Capture the cell that displays the provided text and extract its (x, y) central coordinate. 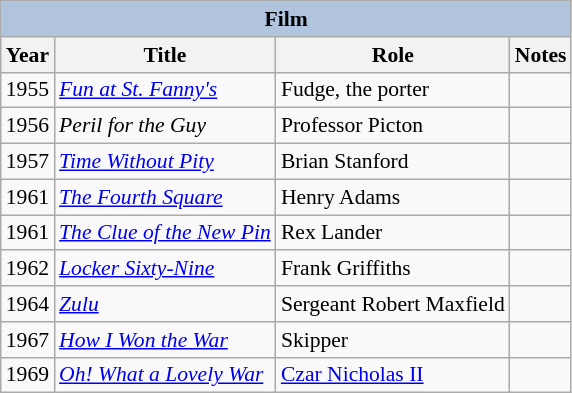
Skipper (393, 340)
Henry Adams (393, 197)
1956 (28, 126)
How I Won the War (165, 340)
Fudge, the porter (393, 90)
Peril for the Guy (165, 126)
Oh! What a Lovely War (165, 375)
Zulu (165, 304)
1962 (28, 269)
Film (286, 19)
Year (28, 55)
Notes (541, 55)
Time Without Pity (165, 162)
Role (393, 55)
Frank Griffiths (393, 269)
Brian Stanford (393, 162)
1957 (28, 162)
Title (165, 55)
1964 (28, 304)
Rex Lander (393, 233)
1967 (28, 340)
The Fourth Square (165, 197)
Sergeant Robert Maxfield (393, 304)
Fun at St. Fanny's (165, 90)
Czar Nicholas II (393, 375)
Professor Picton (393, 126)
1955 (28, 90)
Locker Sixty-Nine (165, 269)
1969 (28, 375)
The Clue of the New Pin (165, 233)
